Extract the (X, Y) coordinate from the center of the cell holding the provided text.  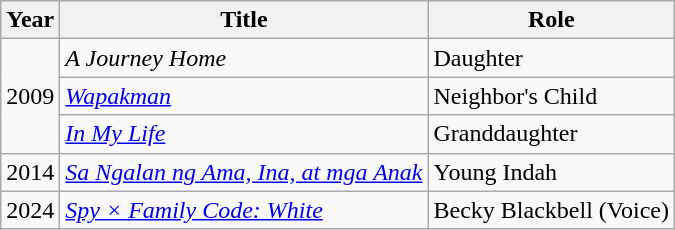
Title (244, 20)
2024 (30, 210)
2014 (30, 172)
Sa Ngalan ng Ama, Ina, at mga Anak (244, 172)
Year (30, 20)
Spy × Family Code: White (244, 210)
2009 (30, 96)
Becky Blackbell (Voice) (552, 210)
A Journey Home (244, 58)
Neighbor's Child (552, 96)
Granddaughter (552, 134)
Young Indah (552, 172)
In My Life (244, 134)
Role (552, 20)
Wapakman (244, 96)
Daughter (552, 58)
